Output the [x, y] coordinate of the center of the cell containing the given text.  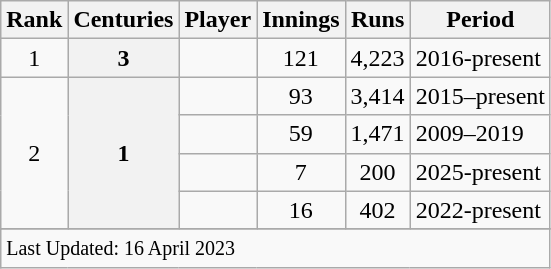
2016-present [480, 58]
Centuries [124, 20]
2025-present [480, 172]
402 [378, 210]
4,223 [378, 58]
2015–present [480, 96]
Innings [301, 20]
2022-present [480, 210]
Last Updated: 16 April 2023 [276, 248]
3 [124, 58]
121 [301, 58]
Rank [34, 20]
2009–2019 [480, 134]
Period [480, 20]
7 [301, 172]
16 [301, 210]
200 [378, 172]
93 [301, 96]
Runs [378, 20]
3,414 [378, 96]
Player [218, 20]
59 [301, 134]
1,471 [378, 134]
2 [34, 153]
